Scan for the cell matching the given text and deliver its (X, Y) coordinate at center. 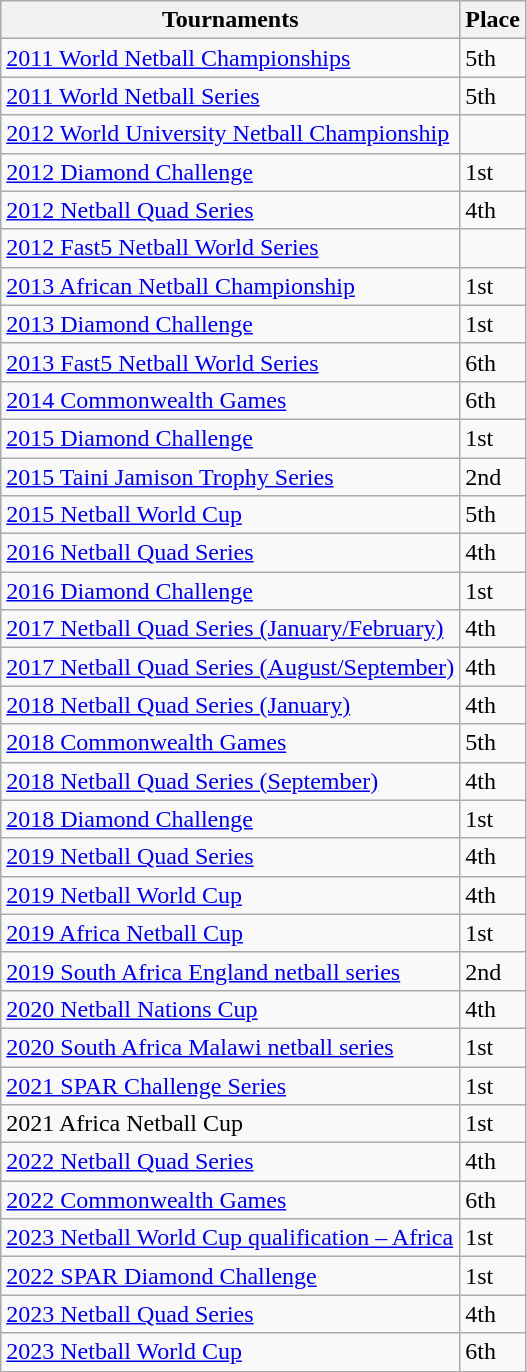
2018 Commonwealth Games (230, 743)
2018 Diamond Challenge (230, 819)
2014 Commonwealth Games (230, 400)
2019 Africa Netball Cup (230, 933)
2021 Africa Netball Cup (230, 1124)
Tournaments (230, 20)
2016 Diamond Challenge (230, 591)
2019 Netball World Cup (230, 895)
2023 Netball World Cup (230, 1352)
2012 World University Netball Championship (230, 134)
2011 World Netball Series (230, 96)
2017 Netball Quad Series (January/February) (230, 629)
2015 Diamond Challenge (230, 438)
2013 Fast5 Netball World Series (230, 362)
2023 Netball World Cup qualification – Africa (230, 1238)
2020 South Africa Malawi netball series (230, 1047)
2015 Taini Jamison Trophy Series (230, 477)
Place (493, 20)
2018 Netball Quad Series (January) (230, 705)
2020 Netball Nations Cup (230, 1009)
2012 Netball Quad Series (230, 210)
2012 Diamond Challenge (230, 172)
2013 African Netball Championship (230, 286)
2019 Netball Quad Series (230, 857)
2018 Netball Quad Series (September) (230, 781)
2012 Fast5 Netball World Series (230, 248)
2013 Diamond Challenge (230, 324)
2017 Netball Quad Series (August/September) (230, 667)
2019 South Africa England netball series (230, 971)
2016 Netball Quad Series (230, 553)
2011 World Netball Championships (230, 58)
2021 SPAR Challenge Series (230, 1085)
2015 Netball World Cup (230, 515)
2023 Netball Quad Series (230, 1314)
2022 Commonwealth Games (230, 1200)
2022 SPAR Diamond Challenge (230, 1276)
2022 Netball Quad Series (230, 1162)
